Determine the [X, Y] coordinate at the center of the cell enclosing the given text.  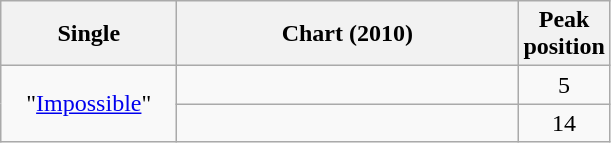
14 [564, 123]
Peakposition [564, 34]
Chart (2010) [348, 34]
Single [89, 34]
"Impossible" [89, 104]
5 [564, 85]
